Pinpoint the cell where the given text exists, returning its [x, y] midpoint coordinate. 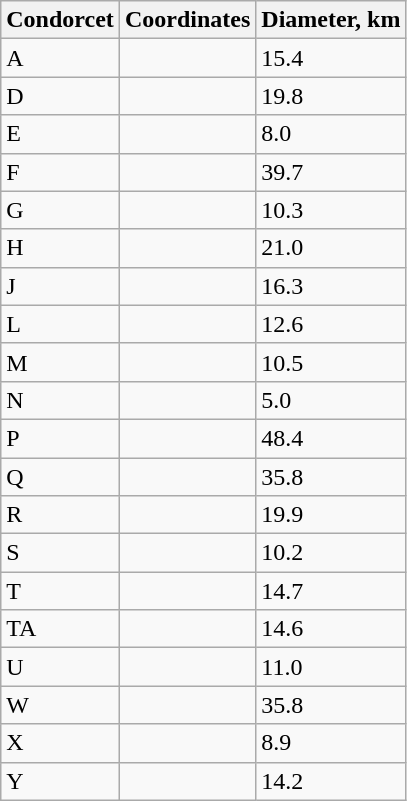
A [60, 58]
Q [60, 477]
5.0 [331, 400]
D [60, 96]
TA [60, 629]
16.3 [331, 286]
19.8 [331, 96]
E [60, 134]
L [60, 324]
U [60, 667]
10.3 [331, 210]
8.9 [331, 743]
14.2 [331, 781]
15.4 [331, 58]
12.6 [331, 324]
T [60, 591]
P [60, 438]
Y [60, 781]
21.0 [331, 248]
M [60, 362]
10.5 [331, 362]
39.7 [331, 172]
14.7 [331, 591]
Condorcet [60, 20]
Diameter, km [331, 20]
X [60, 743]
G [60, 210]
W [60, 705]
10.2 [331, 553]
8.0 [331, 134]
Coordinates [187, 20]
H [60, 248]
19.9 [331, 515]
R [60, 515]
J [60, 286]
S [60, 553]
48.4 [331, 438]
F [60, 172]
14.6 [331, 629]
N [60, 400]
11.0 [331, 667]
